Extract the [X, Y] coordinate from the center of the cell holding the provided text.  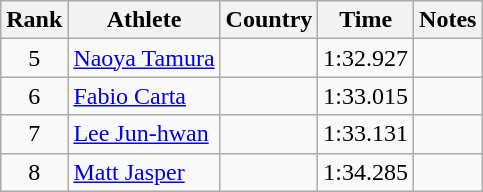
Athlete [144, 20]
Lee Jun-hwan [144, 134]
Country [269, 20]
Time [366, 20]
8 [34, 172]
1:34.285 [366, 172]
Matt Jasper [144, 172]
Notes [448, 20]
1:33.015 [366, 96]
6 [34, 96]
Fabio Carta [144, 96]
7 [34, 134]
Naoya Tamura [144, 58]
5 [34, 58]
Rank [34, 20]
1:32.927 [366, 58]
1:33.131 [366, 134]
